Determine the [X, Y] coordinate at the center of the cell enclosing the given text.  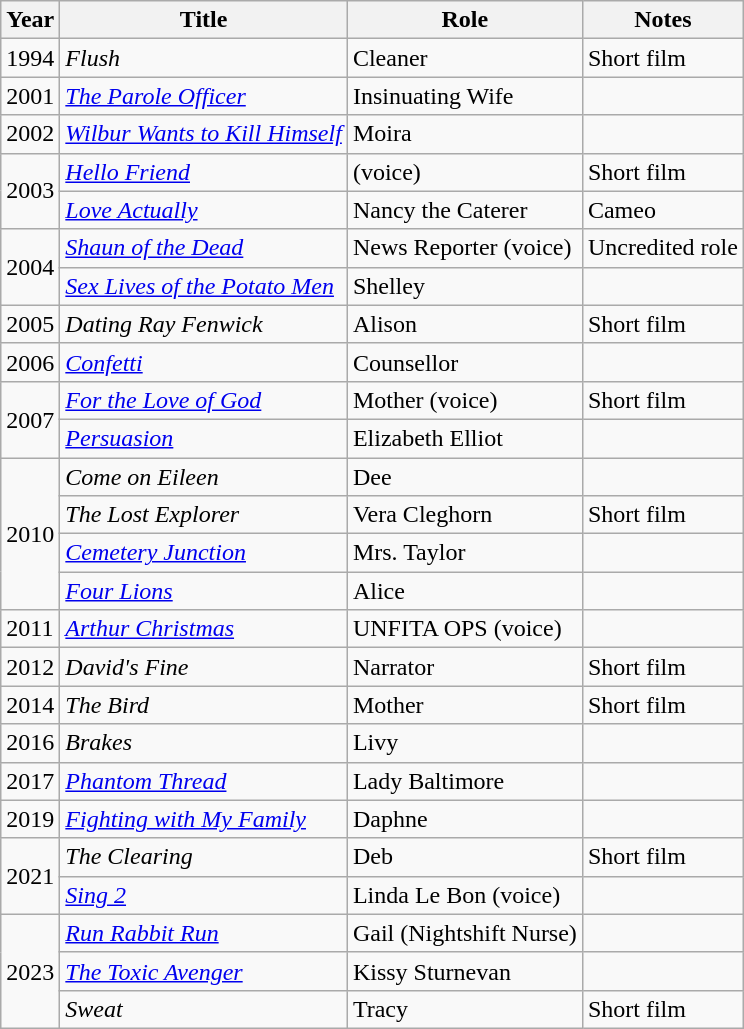
Sex Lives of the Potato Men [204, 286]
Hello Friend [204, 172]
Daphne [464, 819]
Shelley [464, 286]
Fighting with My Family [204, 819]
Alice [464, 591]
The Clearing [204, 857]
Phantom Thread [204, 781]
Mother (voice) [464, 400]
2004 [30, 267]
Linda Le Bon (voice) [464, 895]
2003 [30, 191]
Title [204, 20]
Mother [464, 705]
Lady Baltimore [464, 781]
2017 [30, 781]
Brakes [204, 743]
2007 [30, 419]
Come on Eileen [204, 477]
Mrs. Taylor [464, 553]
Wilbur Wants to Kill Himself [204, 134]
2014 [30, 705]
2023 [30, 971]
Persuasion [204, 438]
David's Fine [204, 667]
Sing 2 [204, 895]
Year [30, 20]
Run Rabbit Run [204, 933]
Shaun of the Dead [204, 248]
News Reporter (voice) [464, 248]
Flush [204, 58]
2002 [30, 134]
Dee [464, 477]
1994 [30, 58]
2010 [30, 534]
Elizabeth Elliot [464, 438]
The Parole Officer [204, 96]
Dating Ray Fenwick [204, 324]
Love Actually [204, 210]
2019 [30, 819]
2021 [30, 876]
2005 [30, 324]
Sweat [204, 1009]
UNFITA OPS (voice) [464, 629]
Confetti [204, 362]
Alison [464, 324]
(voice) [464, 172]
2016 [30, 743]
2006 [30, 362]
Narrator [464, 667]
Deb [464, 857]
The Lost Explorer [204, 515]
Cemetery Junction [204, 553]
Insinuating Wife [464, 96]
Notes [662, 20]
Counsellor [464, 362]
Uncredited role [662, 248]
The Toxic Avenger [204, 971]
Kissy Sturnevan [464, 971]
Nancy the Caterer [464, 210]
Arthur Christmas [204, 629]
Role [464, 20]
2001 [30, 96]
Livy [464, 743]
2011 [30, 629]
Cameo [662, 210]
Four Lions [204, 591]
For the Love of God [204, 400]
The Bird [204, 705]
Vera Cleghorn [464, 515]
Gail (Nightshift Nurse) [464, 933]
Cleaner [464, 58]
Tracy [464, 1009]
Moira [464, 134]
2012 [30, 667]
